Determine the (x, y) coordinate at the center of the cell enclosing the given text.  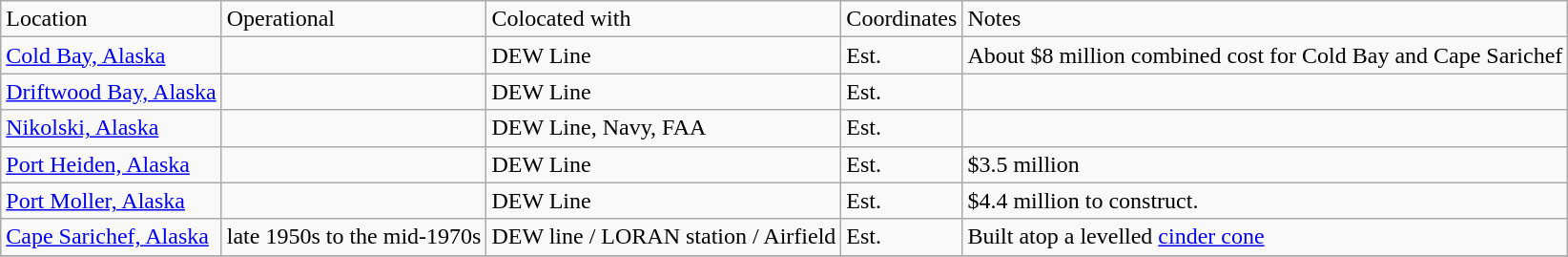
Built atop a levelled cinder cone (1265, 237)
Colocated with (664, 19)
DEW line / LORAN station / Airfield (664, 237)
Port Moller, Alaska (111, 201)
DEW Line, Navy, FAA (664, 128)
Location (111, 19)
Driftwood Bay, Alaska (111, 92)
Nikolski, Alaska (111, 128)
$4.4 million to construct. (1265, 201)
Port Heiden, Alaska (111, 164)
Operational (354, 19)
$3.5 million (1265, 164)
Notes (1265, 19)
Cold Bay, Alaska (111, 55)
Cape Sarichef, Alaska (111, 237)
late 1950s to the mid-1970s (354, 237)
Coordinates (902, 19)
About $8 million combined cost for Cold Bay and Cape Sarichef (1265, 55)
